From the cell containing the given text, extract its center point as (X, Y) coordinate. 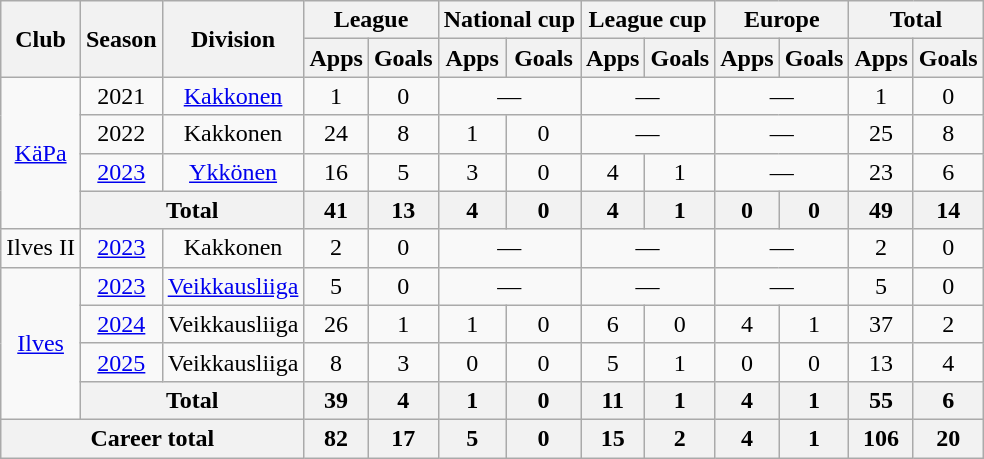
15 (613, 438)
Europe (782, 20)
2025 (121, 362)
37 (881, 324)
League (371, 20)
Ilves (41, 343)
39 (336, 400)
2022 (121, 134)
2024 (121, 324)
11 (613, 400)
Ykkönen (233, 172)
106 (881, 438)
14 (948, 210)
25 (881, 134)
55 (881, 400)
24 (336, 134)
National cup (509, 20)
Season (121, 39)
23 (881, 172)
17 (403, 438)
League cup (648, 20)
49 (881, 210)
KäPa (41, 153)
41 (336, 210)
16 (336, 172)
Ilves II (41, 248)
20 (948, 438)
2021 (121, 96)
82 (336, 438)
Division (233, 39)
26 (336, 324)
Club (41, 39)
Career total (152, 438)
